Output the (x, y) coordinate of the center of the cell containing the given text.  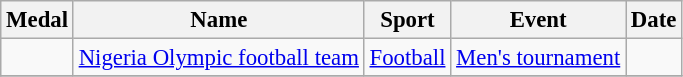
Football (408, 58)
Event (538, 20)
Date (654, 20)
Name (218, 20)
Nigeria Olympic football team (218, 58)
Men's tournament (538, 58)
Medal (38, 20)
Sport (408, 20)
